Capture the cell that displays the provided text and extract its [X, Y] central coordinate. 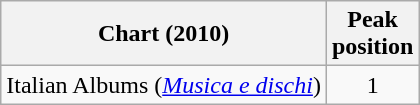
Italian Albums (Musica e dischi) [164, 85]
Chart (2010) [164, 34]
1 [372, 85]
Peakposition [372, 34]
